Capture the cell that displays the provided text and extract its (X, Y) central coordinate. 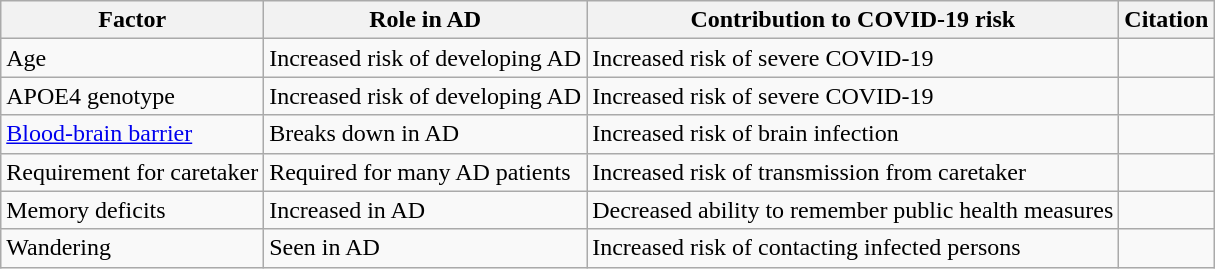
Increased risk of transmission from caretaker (853, 172)
Factor (132, 20)
APOE4 genotype (132, 96)
Role in AD (426, 20)
Breaks down in AD (426, 134)
Citation (1166, 20)
Wandering (132, 248)
Blood-brain barrier (132, 134)
Required for many AD patients (426, 172)
Seen in AD (426, 248)
Decreased ability to remember public health measures (853, 210)
Age (132, 58)
Contribution to COVID-19 risk (853, 20)
Increased in AD (426, 210)
Memory deficits (132, 210)
Increased risk of brain infection (853, 134)
Increased risk of contacting infected persons (853, 248)
Requirement for caretaker (132, 172)
